From the cell containing the given text, extract its center point as [x, y] coordinate. 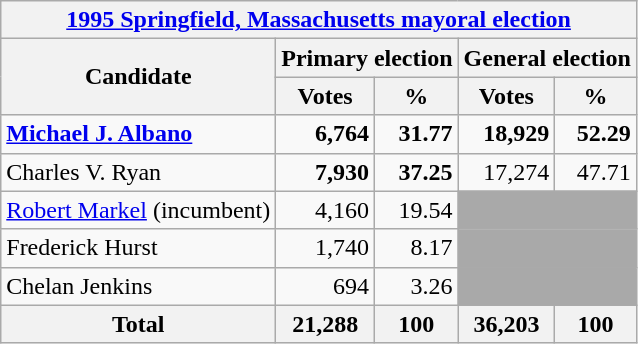
Michael J. Albano [138, 134]
3.26 [416, 286]
Total [138, 324]
31.77 [416, 134]
1,740 [326, 248]
Charles V. Ryan [138, 172]
6,764 [326, 134]
1995 Springfield, Massachusetts mayoral election [319, 20]
17,274 [506, 172]
8.17 [416, 248]
21,288 [326, 324]
Candidate [138, 77]
Robert Markel (incumbent) [138, 210]
Primary election [367, 58]
694 [326, 286]
37.25 [416, 172]
19.54 [416, 210]
47.71 [596, 172]
Frederick Hurst [138, 248]
Chelan Jenkins [138, 286]
7,930 [326, 172]
General election [547, 58]
18,929 [506, 134]
36,203 [506, 324]
4,160 [326, 210]
52.29 [596, 134]
